Scan for the cell matching the given text and deliver its [x, y] coordinate at center. 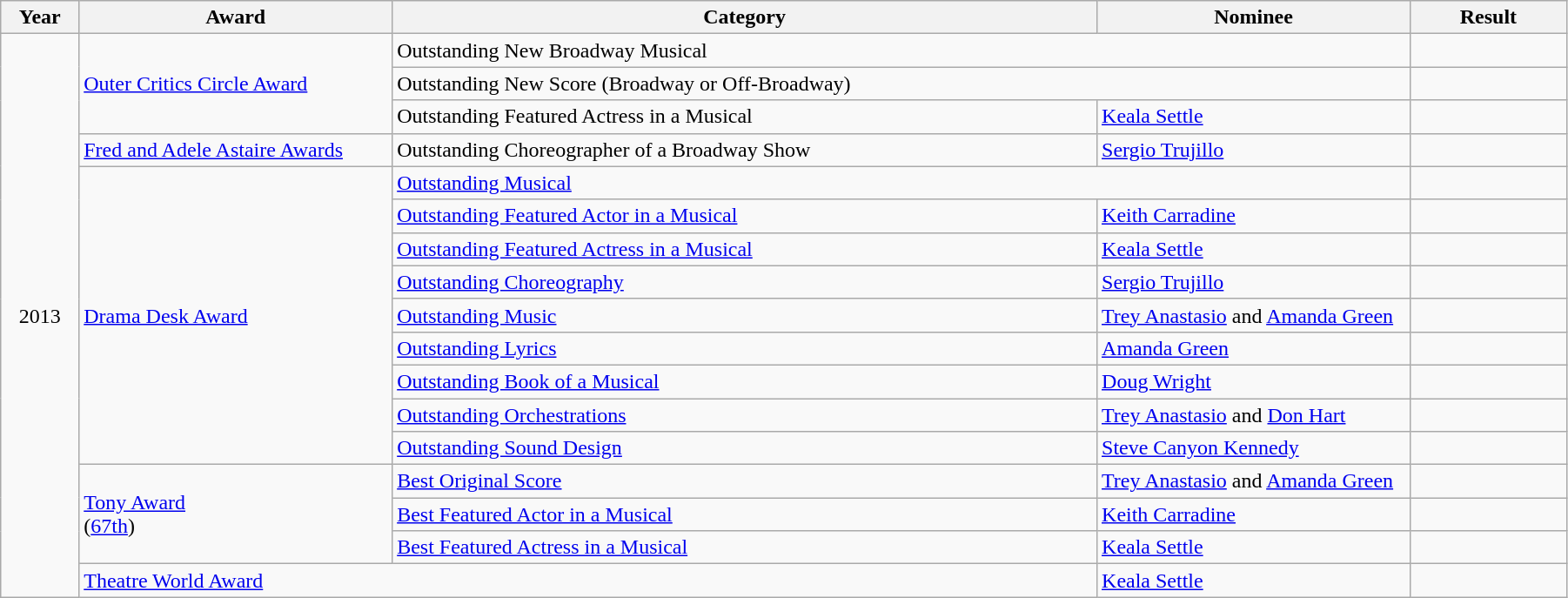
Steve Canyon Kennedy [1254, 448]
Best Original Score [745, 481]
Best Featured Actor in a Musical [745, 514]
Outstanding Orchestrations [745, 415]
Outstanding Choreography [745, 282]
Tony Award(67th) [236, 514]
Doug Wright [1254, 381]
Award [236, 17]
Outstanding Choreographer of a Broadway Show [745, 150]
Outer Critics Circle Award [236, 84]
Outstanding Book of a Musical [745, 381]
Outstanding Featured Actor in a Musical [745, 216]
2013 [40, 315]
Outstanding New Score (Broadway or Off-Broadway) [901, 84]
Amanda Green [1254, 348]
Outstanding Lyrics [745, 348]
Year [40, 17]
Fred and Adele Astaire Awards [236, 150]
Nominee [1254, 17]
Outstanding New Broadway Musical [901, 50]
Category [745, 17]
Best Featured Actress in a Musical [745, 548]
Trey Anastasio and Don Hart [1254, 415]
Theatre World Award [588, 581]
Result [1488, 17]
Outstanding Sound Design [745, 448]
Outstanding Musical [901, 183]
Outstanding Music [745, 315]
Drama Desk Award [236, 315]
